Identify which cell holds the provided text, then report its (X, Y) central coordinate. 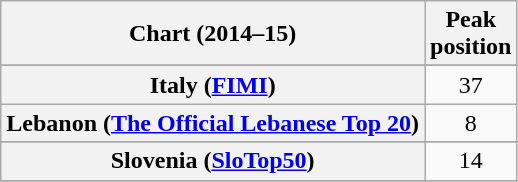
14 (471, 161)
Peakposition (471, 34)
Chart (2014–15) (213, 34)
Italy (FIMI) (213, 85)
Slovenia (SloTop50) (213, 161)
8 (471, 123)
37 (471, 85)
Lebanon (The Official Lebanese Top 20) (213, 123)
